Identify which cell holds the provided text, then report its (X, Y) central coordinate. 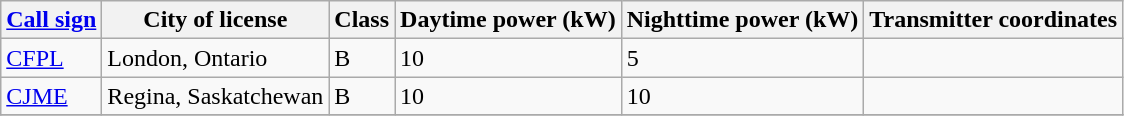
Class (362, 20)
Regina, Saskatchewan (216, 96)
London, Ontario (216, 58)
Call sign (52, 20)
City of license (216, 20)
CJME (52, 96)
5 (742, 58)
Daytime power (kW) (508, 20)
Nighttime power (kW) (742, 20)
CFPL (52, 58)
Transmitter coordinates (994, 20)
